Scan for the cell matching the given text and deliver its (X, Y) coordinate at center. 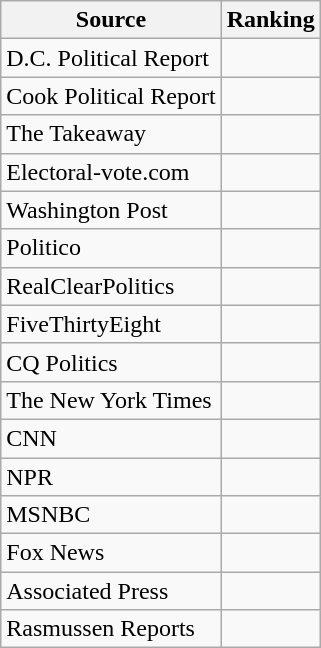
Politico (111, 248)
Associated Press (111, 591)
Rasmussen Reports (111, 629)
The New York Times (111, 400)
CNN (111, 438)
D.C. Political Report (111, 58)
Source (111, 20)
RealClearPolitics (111, 286)
Electoral-vote.com (111, 172)
Cook Political Report (111, 96)
NPR (111, 477)
Washington Post (111, 210)
MSNBC (111, 515)
FiveThirtyEight (111, 324)
The Takeaway (111, 134)
Ranking (270, 20)
CQ Politics (111, 362)
Fox News (111, 553)
